Capture the cell that displays the provided text and extract its [X, Y] central coordinate. 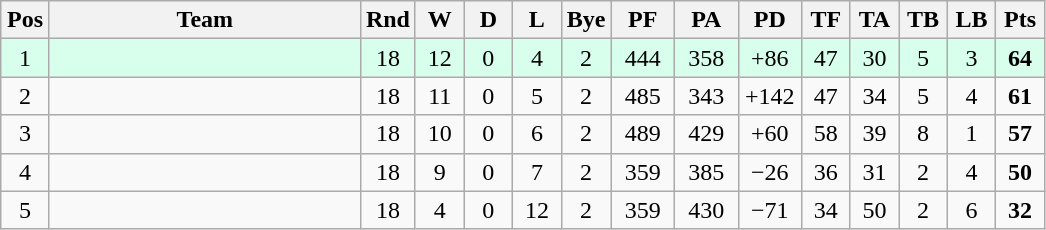
39 [874, 134]
−26 [770, 172]
PD [770, 20]
PA [706, 20]
9 [440, 172]
LB [972, 20]
−71 [770, 210]
61 [1020, 96]
485 [643, 96]
385 [706, 172]
Bye [586, 20]
10 [440, 134]
TA [874, 20]
343 [706, 96]
430 [706, 210]
Pts [1020, 20]
8 [924, 134]
444 [643, 58]
+142 [770, 96]
32 [1020, 210]
W [440, 20]
58 [826, 134]
429 [706, 134]
7 [538, 172]
D [488, 20]
Team [204, 20]
TB [924, 20]
PF [643, 20]
57 [1020, 134]
489 [643, 134]
L [538, 20]
Pos [26, 20]
11 [440, 96]
36 [826, 172]
TF [826, 20]
+86 [770, 58]
64 [1020, 58]
358 [706, 58]
31 [874, 172]
30 [874, 58]
Rnd [388, 20]
+60 [770, 134]
